From the cell containing the given text, extract its center point as [x, y] coordinate. 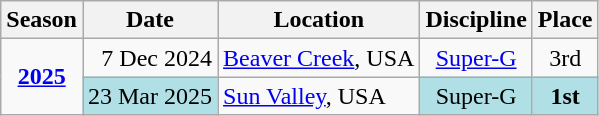
Date [150, 20]
Discipline [476, 20]
3rd [565, 58]
Place [565, 20]
Beaver Creek, USA [319, 58]
Sun Valley, USA [319, 96]
Location [319, 20]
7 Dec 2024 [150, 58]
2025 [42, 77]
Season [42, 20]
1st [565, 96]
23 Mar 2025 [150, 96]
